Capture the cell that displays the provided text and extract its [x, y] central coordinate. 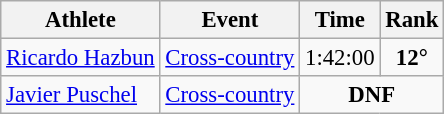
Athlete [80, 20]
Javier Puschel [80, 95]
Time [340, 20]
1:42:00 [340, 58]
Rank [412, 20]
12° [412, 58]
DNF [372, 95]
Ricardo Hazbun [80, 58]
Event [230, 20]
